Return the [x, y] coordinate for the center point of the cell that contains the specified text.  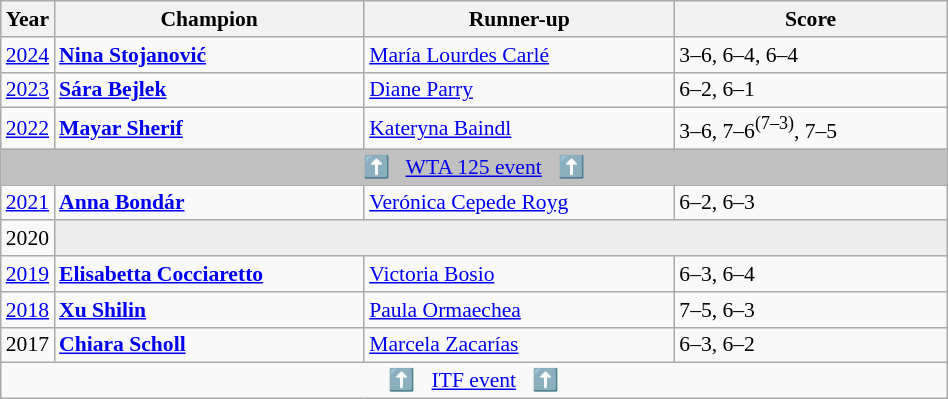
6–3, 6–4 [810, 274]
Diane Parry [519, 90]
Year [28, 19]
Champion [209, 19]
2020 [28, 239]
3–6, 6–4, 6–4 [810, 55]
Kateryna Baindl [519, 128]
Sára Bejlek [209, 90]
Mayar Sherif [209, 128]
María Lourdes Carlé [519, 55]
Nina Stojanović [209, 55]
Marcela Zacarías [519, 345]
Paula Ormaechea [519, 310]
7–5, 6–3 [810, 310]
Victoria Bosio [519, 274]
Verónica Cepede Royg [519, 203]
2017 [28, 345]
3–6, 7–6(7–3), 7–5 [810, 128]
2022 [28, 128]
2021 [28, 203]
2023 [28, 90]
2018 [28, 310]
6–3, 6–2 [810, 345]
Chiara Scholl [209, 345]
2019 [28, 274]
Elisabetta Cocciaretto [209, 274]
Runner-up [519, 19]
⬆️ WTA 125 event ⬆️ [474, 167]
Xu Shilin [209, 310]
Anna Bondár [209, 203]
Score [810, 19]
6–2, 6–3 [810, 203]
⬆️ ITF event ⬆️ [474, 381]
6–2, 6–1 [810, 90]
2024 [28, 55]
